Return (x, y) of the center of cell containing provided text 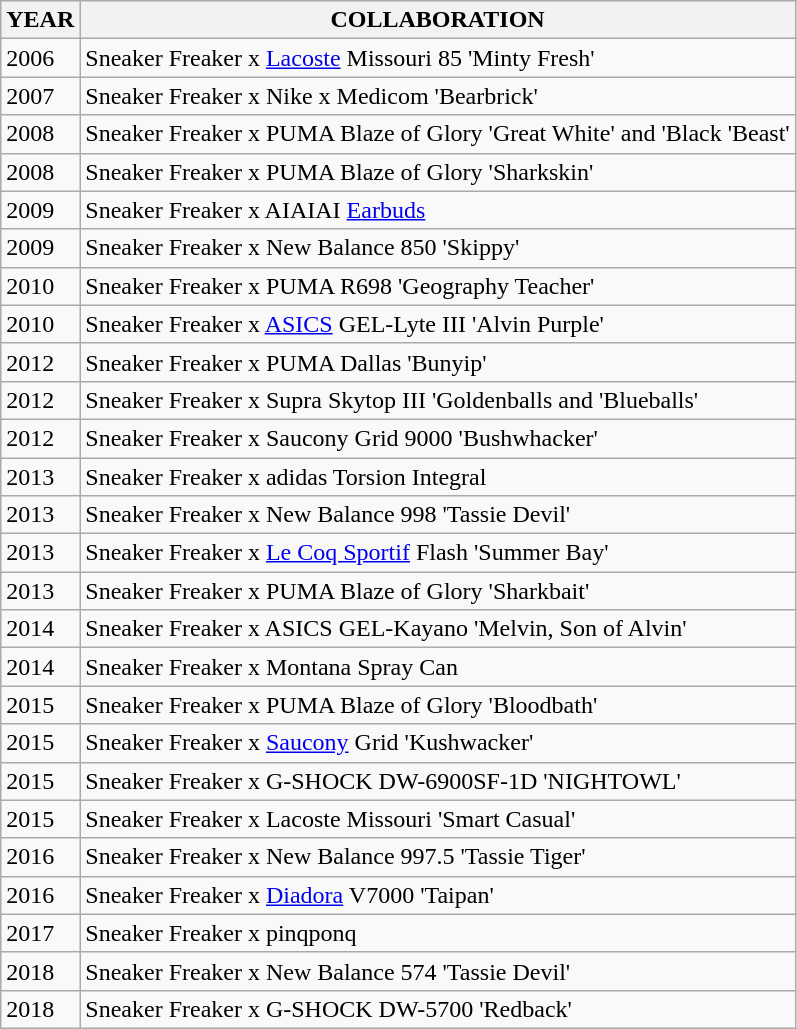
Sneaker Freaker x pinqponq (438, 933)
Sneaker Freaker x Saucony Grid 'Kushwacker' (438, 743)
Sneaker Freaker x Saucony Grid 9000 'Bushwhacker' (438, 438)
Sneaker Freaker x Diadora V7000 'Taipan' (438, 895)
2017 (40, 933)
COLLABORATION (438, 20)
Sneaker Freaker x G-SHOCK DW-5700 'Redback' (438, 1009)
Sneaker Freaker x Lacoste Missouri 85 'Minty Fresh' (438, 58)
Sneaker Freaker x Nike x Medicom 'Bearbrick' (438, 96)
Sneaker Freaker x Le Coq Sportif Flash 'Summer Bay' (438, 553)
Sneaker Freaker x AIAIAI Earbuds (438, 210)
Sneaker Freaker x PUMA Blaze of Glory 'Bloodbath' (438, 705)
Sneaker Freaker x PUMA R698 'Geography Teacher' (438, 286)
Sneaker Freaker x PUMA Blaze of Glory 'Great White' and 'Black 'Beast' (438, 134)
Sneaker Freaker x ASICS GEL-Lyte III 'Alvin Purple' (438, 324)
Sneaker Freaker x adidas Torsion Integral (438, 477)
Sneaker Freaker x ASICS GEL-Kayano 'Melvin, Son of Alvin' (438, 629)
2006 (40, 58)
Sneaker Freaker x PUMA Blaze of Glory 'Sharkskin' (438, 172)
Sneaker Freaker x PUMA Blaze of Glory 'Sharkbait' (438, 591)
Sneaker Freaker x New Balance 574 'Tassie Devil' (438, 971)
Sneaker Freaker x Lacoste Missouri 'Smart Casual' (438, 819)
Sneaker Freaker x Montana Spray Can (438, 667)
YEAR (40, 20)
Sneaker Freaker x Supra Skytop III 'Goldenballs and 'Blueballs' (438, 400)
Sneaker Freaker x New Balance 850 'Skippy' (438, 248)
Sneaker Freaker x G-SHOCK DW-6900SF-1D 'NIGHTOWL' (438, 781)
Sneaker Freaker x PUMA Dallas 'Bunyip' (438, 362)
2007 (40, 96)
Sneaker Freaker x New Balance 998 'Tassie Devil' (438, 515)
Sneaker Freaker x New Balance 997.5 'Tassie Tiger' (438, 857)
